Capture the cell that displays the provided text and extract its [x, y] central coordinate. 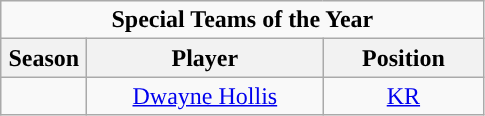
Season [44, 58]
KR [404, 96]
Player [205, 58]
Dwayne Hollis [205, 96]
Position [404, 58]
Special Teams of the Year [242, 20]
